Scan for the cell matching the given text and deliver its [X, Y] coordinate at center. 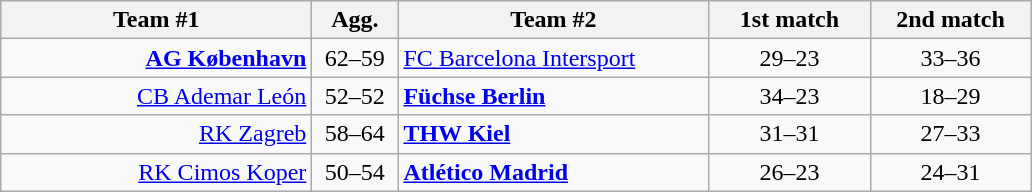
1st match [790, 20]
THW Kiel [554, 134]
Atlético Madrid [554, 172]
33–36 [950, 58]
29–23 [790, 58]
24–31 [950, 172]
62–59 [355, 58]
27–33 [950, 134]
50–54 [355, 172]
CB Ademar León [156, 96]
Füchse Berlin [554, 96]
AG København [156, 58]
34–23 [790, 96]
FC Barcelona Intersport [554, 58]
RK Cimos Koper [156, 172]
26–23 [790, 172]
52–52 [355, 96]
Agg. [355, 20]
Team #1 [156, 20]
RK Zagreb [156, 134]
Team #2 [554, 20]
58–64 [355, 134]
2nd match [950, 20]
18–29 [950, 96]
31–31 [790, 134]
